Return the [X, Y] coordinate for the center point of the cell that contains the specified text.  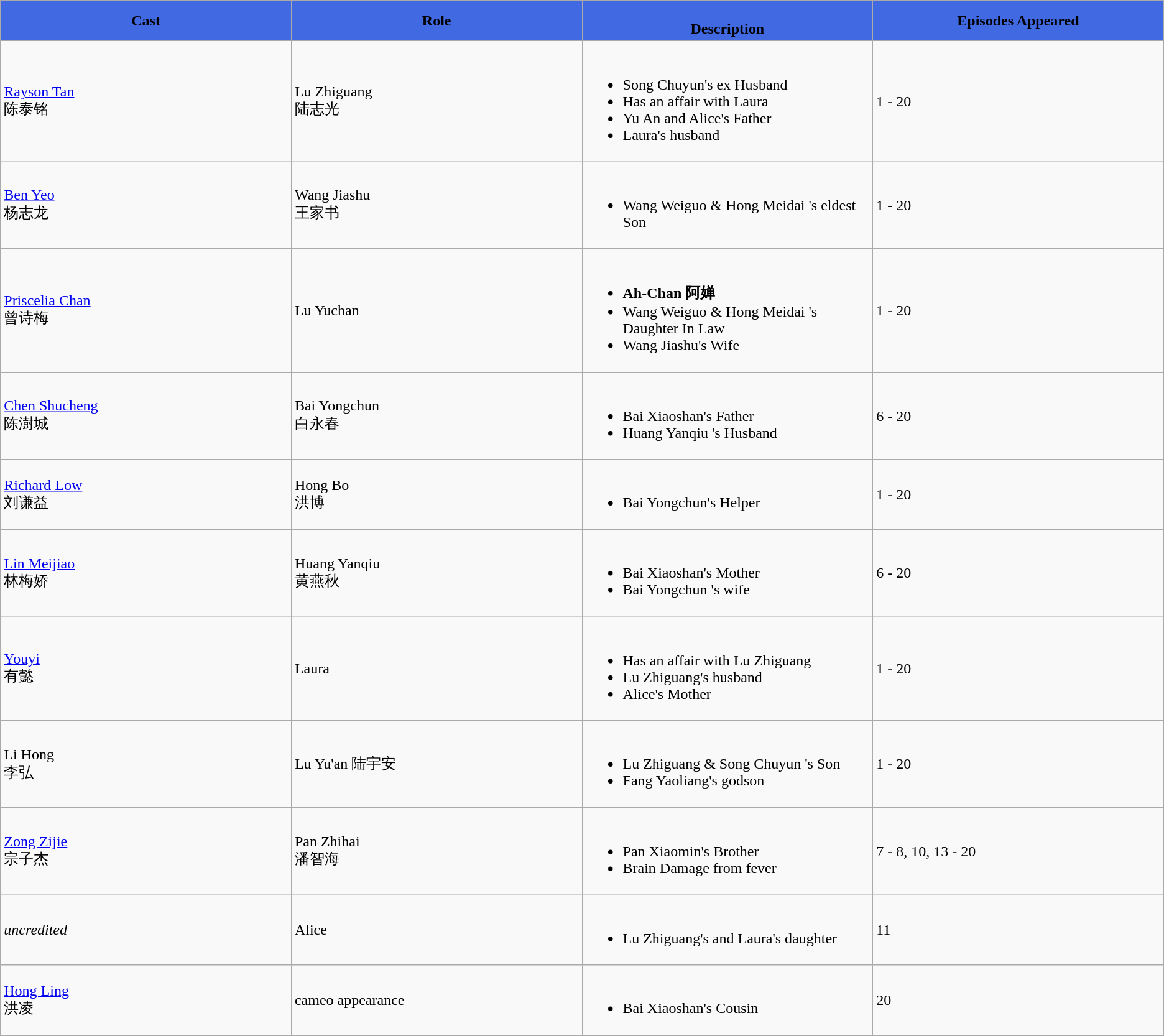
Chen Shucheng 陈澍城 [146, 415]
Lu Zhiguang & Song Chuyun 's SonFang Yaoliang's godson [727, 764]
Wang Weiguo & Hong Meidai 's eldest Son [727, 205]
Alice [436, 930]
Bai Xiaoshan's Cousin [727, 1000]
Huang Yanqiu 黄燕秋 [436, 573]
Youyi 有懿 [146, 669]
Hong Ling 洪凌 [146, 1000]
Laura [436, 669]
7 - 8, 10, 13 - 20 [1018, 851]
Wang Jiashu 王家书 [436, 205]
Lu Zhiguang 陆志光 [436, 101]
Episodes Appeared [1018, 21]
Bai Xiaoshan's MotherBai Yongchun 's wife [727, 573]
Pan Xiaomin's BrotherBrain Damage from fever [727, 851]
Role [436, 21]
Lin Meijiao 林梅娇 [146, 573]
Has an affair with Lu ZhiguangLu Zhiguang's husbandAlice's Mother [727, 669]
20 [1018, 1000]
Bai Yongchun's Helper [727, 495]
uncredited [146, 930]
Rayson Tan 陈泰铭 [146, 101]
Cast [146, 21]
Priscelia Chan 曾诗梅 [146, 311]
cameo appearance [436, 1000]
Ben Yeo 杨志龙 [146, 205]
Lu Yu'an 陆宇安 [436, 764]
Richard Low 刘谦益 [146, 495]
Bai Yongchun 白永春 [436, 415]
Description [727, 21]
Li Hong 李弘 [146, 764]
Ah-Chan 阿婵Wang Weiguo & Hong Meidai 's Daughter In LawWang Jiashu's Wife [727, 311]
Lu Yuchan [436, 311]
11 [1018, 930]
Song Chuyun's ex HusbandHas an affair with LauraYu An and Alice's FatherLaura's husband [727, 101]
Zong Zijie 宗子杰 [146, 851]
Lu Zhiguang's and Laura's daughter [727, 930]
Bai Xiaoshan's FatherHuang Yanqiu 's Husband [727, 415]
Hong Bo 洪博 [436, 495]
Pan Zhihai 潘智海 [436, 851]
